Locate the cell with the specified text and output its [X, Y] center coordinate. 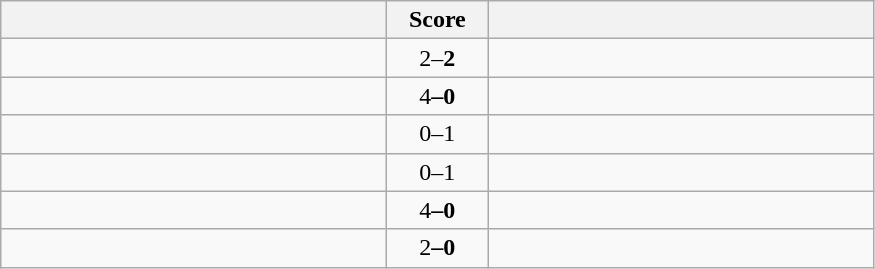
2–2 [438, 58]
2–0 [438, 248]
Score [438, 20]
